Identify which cell holds the provided text, then report its (x, y) central coordinate. 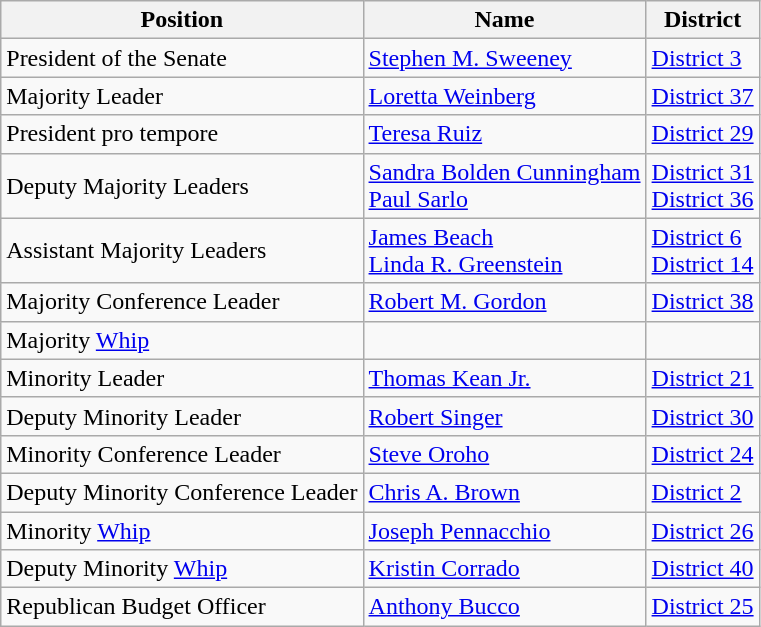
District 38 (702, 302)
District 31District 36 (702, 186)
Majority Conference Leader (182, 302)
District (702, 20)
Anthony Bucco (504, 607)
Robert M. Gordon (504, 302)
Republican Budget Officer (182, 607)
Minority Whip (182, 531)
Joseph Pennacchio (504, 531)
District 21 (702, 378)
Minority Conference Leader (182, 454)
District 24 (702, 454)
Majority Leader (182, 96)
Teresa Ruiz (504, 134)
District 37 (702, 96)
James BeachLinda R. Greenstein (504, 250)
Position (182, 20)
Robert Singer (504, 416)
District 3 (702, 58)
Deputy Minority Whip (182, 569)
District 29 (702, 134)
Sandra Bolden CunninghamPaul Sarlo (504, 186)
President of the Senate (182, 58)
Kristin Corrado (504, 569)
Thomas Kean Jr. (504, 378)
District 26 (702, 531)
District 2 (702, 492)
District 25 (702, 607)
Deputy Minority Conference Leader (182, 492)
Steve Oroho (504, 454)
District 6District 14 (702, 250)
Deputy Minority Leader (182, 416)
Deputy Majority Leaders (182, 186)
Loretta Weinberg (504, 96)
Majority Whip (182, 340)
President pro tempore (182, 134)
Stephen M. Sweeney (504, 58)
District 40 (702, 569)
Name (504, 20)
Assistant Majority Leaders (182, 250)
Minority Leader (182, 378)
Chris A. Brown (504, 492)
District 30 (702, 416)
